Search for the cell housing the specified text and yield its (X, Y) center coordinate. 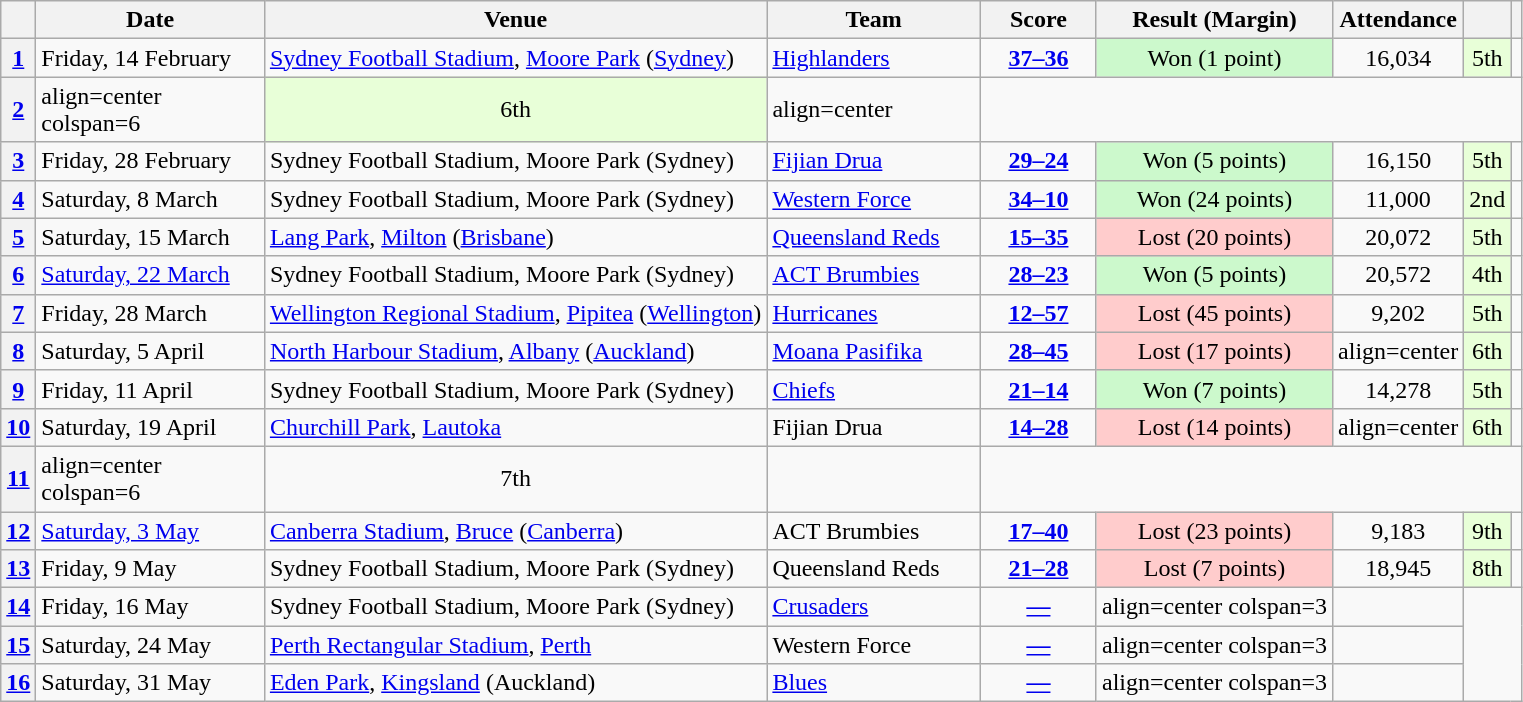
Lost (7 points) (1214, 569)
13 (18, 569)
15–35 (1038, 237)
4th (1488, 275)
Saturday, 3 May (150, 531)
Venue (515, 20)
Won (7 points) (1214, 389)
Wellington Regional Stadium, Pipitea (Wellington) (515, 313)
Lost (20 points) (1214, 237)
Date (150, 20)
5 (18, 237)
14,278 (1398, 389)
Lost (14 points) (1214, 427)
Hurricanes (874, 313)
Friday, 16 May (150, 607)
Team (874, 20)
Friday, 28 February (150, 161)
4 (18, 199)
Result (Margin) (1214, 20)
Saturday, 31 May (150, 683)
21–14 (1038, 389)
3 (18, 161)
Saturday, 8 March (150, 199)
Moana Pasifika (874, 351)
16,034 (1398, 58)
28–45 (1038, 351)
9,183 (1398, 531)
28–23 (1038, 275)
37–36 (1038, 58)
Eden Park, Kingsland (Auckland) (515, 683)
16,150 (1398, 161)
Lost (23 points) (1214, 531)
9th (1488, 531)
Lang Park, Milton (Brisbane) (515, 237)
Lost (17 points) (1214, 351)
Saturday, 5 April (150, 351)
14–28 (1038, 427)
12 (18, 531)
15 (18, 645)
7th (515, 478)
Friday, 14 February (150, 58)
11,000 (1398, 199)
29–24 (1038, 161)
Saturday, 22 March (150, 275)
Friday, 11 April (150, 389)
34–10 (1038, 199)
Friday, 28 March (150, 313)
Attendance (1398, 20)
Won (1 point) (1214, 58)
21–28 (1038, 569)
12–57 (1038, 313)
Lost (45 points) (1214, 313)
10 (18, 427)
7 (18, 313)
North Harbour Stadium, Albany (Auckland) (515, 351)
Crusaders (874, 607)
Won (24 points) (1214, 199)
17–40 (1038, 531)
20,572 (1398, 275)
8th (1488, 569)
Saturday, 24 May (150, 645)
Canberra Stadium, Bruce (Canberra) (515, 531)
2nd (1488, 199)
20,072 (1398, 237)
14 (18, 607)
Churchill Park, Lautoka (515, 427)
2 (18, 110)
Chiefs (874, 389)
6 (18, 275)
Saturday, 15 March (150, 237)
18,945 (1398, 569)
Friday, 9 May (150, 569)
1 (18, 58)
9 (18, 389)
16 (18, 683)
11 (18, 478)
Perth Rectangular Stadium, Perth (515, 645)
8 (18, 351)
Score (1038, 20)
Highlanders (874, 58)
Blues (874, 683)
Saturday, 19 April (150, 427)
9,202 (1398, 313)
